Identify which cell holds the provided text, then report its (x, y) central coordinate. 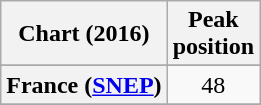
48 (213, 85)
France (SNEP) (84, 85)
Peak position (213, 34)
Chart (2016) (84, 34)
